Capture the cell that displays the provided text and extract its (X, Y) central coordinate. 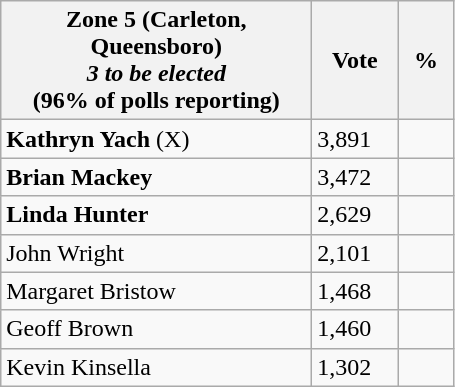
Vote (355, 60)
% (426, 60)
2,101 (355, 253)
John Wright (156, 253)
Zone 5 (Carleton, Queensboro) 3 to be elected (96% of polls reporting) (156, 60)
1,460 (355, 329)
Linda Hunter (156, 215)
2,629 (355, 215)
Brian Mackey (156, 177)
Margaret Bristow (156, 291)
3,472 (355, 177)
1,468 (355, 291)
Geoff Brown (156, 329)
1,302 (355, 367)
3,891 (355, 139)
Kevin Kinsella (156, 367)
Kathryn Yach (X) (156, 139)
